For the text-containing cell, return its midpoint in [x, y] coordinate format. 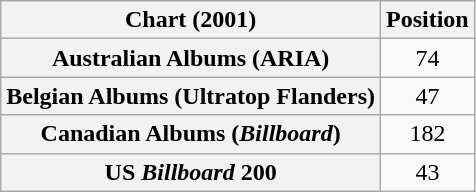
47 [428, 96]
43 [428, 172]
Australian Albums (ARIA) [191, 58]
182 [428, 134]
74 [428, 58]
Position [428, 20]
Chart (2001) [191, 20]
Belgian Albums (Ultratop Flanders) [191, 96]
Canadian Albums (Billboard) [191, 134]
US Billboard 200 [191, 172]
